Identify which cell holds the provided text, then report its [x, y] central coordinate. 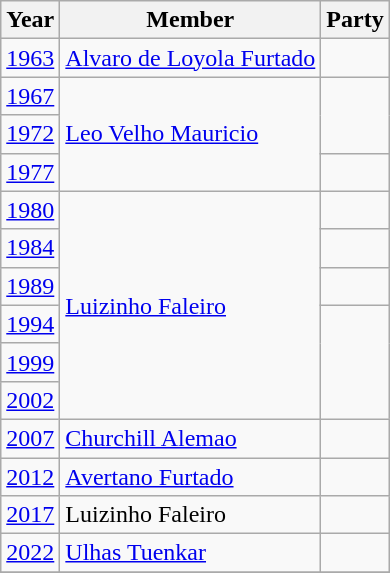
2017 [30, 515]
Party [355, 20]
Ulhas Tuenkar [190, 553]
Member [190, 20]
1980 [30, 210]
2007 [30, 438]
1994 [30, 324]
1989 [30, 286]
1977 [30, 172]
2012 [30, 477]
1967 [30, 96]
Alvaro de Loyola Furtado [190, 58]
1972 [30, 134]
1963 [30, 58]
Avertano Furtado [190, 477]
1984 [30, 248]
2002 [30, 400]
Year [30, 20]
Churchill Alemao [190, 438]
Leo Velho Mauricio [190, 134]
2022 [30, 553]
1999 [30, 362]
